From the cell containing the given text, extract its center point as (x, y) coordinate. 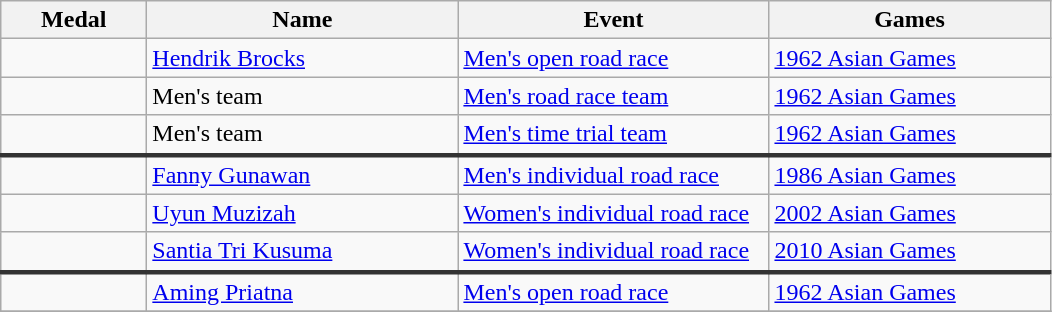
Medal (74, 20)
1986 Asian Games (910, 174)
2010 Asian Games (910, 252)
Uyun Muzizah (302, 213)
Event (614, 20)
Hendrik Brocks (302, 58)
Men's road race team (614, 96)
Games (910, 20)
Fanny Gunawan (302, 174)
Name (302, 20)
Aming Priatna (302, 292)
Santia Tri Kusuma (302, 252)
Men's individual road race (614, 174)
Men's time trial team (614, 135)
2002 Asian Games (910, 213)
